Provide the (x, y) coordinate of the cell's center where the given text is located.  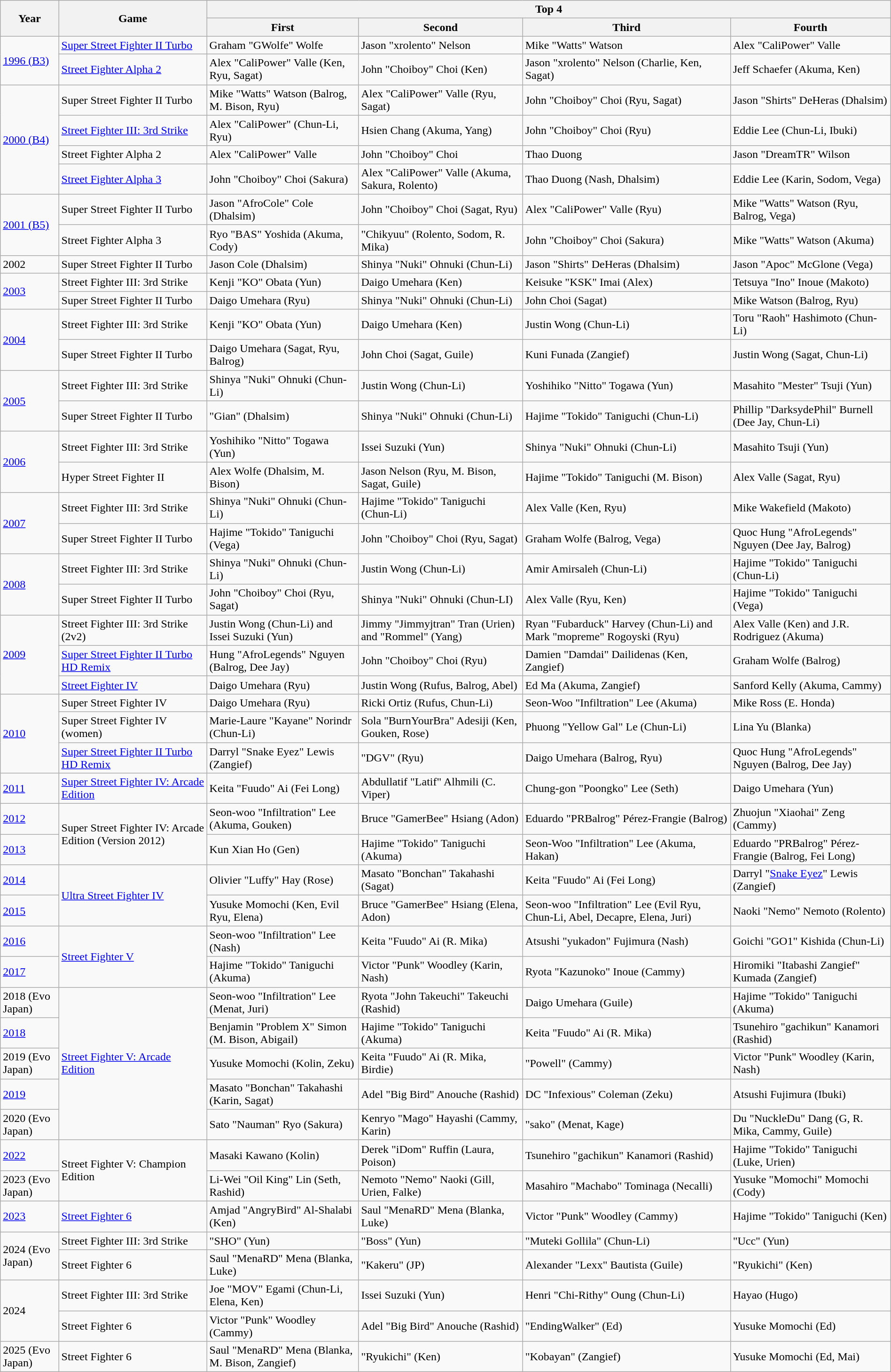
1996 (B3) (30, 60)
2022 (30, 1155)
Mike "Watts" Watson (Akuma) (810, 240)
2018 (Evo Japan) (30, 1002)
2007 (30, 523)
Street Fighter V: Arcade Edition (133, 1063)
2013 (30, 850)
"DGV" (Ryu) (441, 758)
Atsushi Fujimura (Ibuki) (810, 1094)
Seon-woo "Infiltration" Lee (Evil Ryu, Chun-Li, Abel, Decapre, Elena, Juri) (626, 911)
Alexander "Lexx" Bautista (Guile) (626, 1265)
Hyper Street Fighter II (133, 478)
2023 (30, 1216)
Super Street Fighter IV: Arcade Edition (133, 789)
First (283, 27)
Mike Wakefield (Makoto) (810, 508)
Jeff Schaefer (Akuma, Ken) (810, 70)
Naoki "Nemo" Nemoto (Rolento) (810, 911)
Alex "CaliPower" Valle (Ryu, Sagat) (441, 100)
Du "NuckleDu" Dang (G, R. Mika, Cammy, Guile) (810, 1124)
Third (626, 27)
2025 (Evo Japan) (30, 1356)
Jason "xrolento" Nelson (441, 45)
Seon-woo "Infiltration" Lee (Menat, Juri) (283, 1002)
Justin Wong (Chun-Li) and Issei Suzuki (Yun) (283, 630)
Masato "Bonchan" Takahashi (Karin, Sagat) (283, 1094)
Bruce "GamerBee" Hsiang (Elena, Adon) (441, 911)
Year (30, 18)
2015 (30, 911)
Daigo Umehara (Balrog, Ryu) (626, 758)
Quoc Hung "AfroLegends" Nguyen (Dee Jay, Balrog) (810, 539)
Street Fighter IV (133, 685)
Goichi "GO1" Kishida (Chun-Li) (810, 941)
Jason "Apoc" McGlone (Vega) (810, 264)
Hajime "Tokido" Taniguchi (Ken) (810, 1216)
"SHO" (Yun) (283, 1240)
Masaki Kawano (Kolin) (283, 1155)
John Choi (Sagat) (626, 300)
Super Street Fighter IV: Arcade Edition (Version 2012) (133, 834)
Alex Valle (Sagat, Ryu) (810, 478)
Quoc Hung "AfroLegends" Nguyen (Balrog, Dee Jay) (810, 758)
Yusuke Momochi (Ken, Evil Ryu, Elena) (283, 911)
Eduardo "PRBalrog" Pérez-Frangie (Balrog, Fei Long) (810, 850)
2000 (B4) (30, 139)
Eddie Lee (Chun-Li, Ibuki) (810, 131)
Phillip "DarksydePhil" Burnell (Dee Jay, Chun-Li) (810, 416)
"EndingWalker" (Ed) (626, 1326)
2005 (30, 401)
Nemoto "Nemo" Naoki (Gill, Urien, Falke) (441, 1185)
2002 (30, 264)
Alex "CaliPower" (Chun-Li, Ryu) (283, 131)
Jason "AfroCole" Cole (Dhalsim) (283, 210)
Second (441, 27)
Masahito "Mester" Tsuji (Yun) (810, 385)
Thao Duong (Nash, Dhalsim) (626, 179)
Mike Ross (E. Honda) (810, 703)
John Choi (Sagat, Guile) (441, 355)
Tetsuya "Ino" Inoue (Makoto) (810, 282)
Sola "BurnYourBra" Adesiji (Ken, Gouken, Rose) (441, 727)
Sato "Nauman" Ryo (Sakura) (283, 1124)
Justin Wong (Sagat, Chun-Li) (810, 355)
Li-Wei "Oil King" Lin (Seth, Rashid) (283, 1185)
Eddie Lee (Karin, Sodom, Vega) (810, 179)
2017 (30, 972)
Sanford Kelly (Akuma, Cammy) (810, 685)
Ryan "Fubarduck" Harvey (Chun-Li) and Mark "mopreme" Rogoyski (Ryu) (626, 630)
Daigo Umehara (Guile) (626, 1002)
Alex "CaliPower" Valle (Akuma, Sakura, Rolento) (441, 179)
Seon-woo "Infiltration" Lee (Nash) (283, 941)
Yusuke Momochi (Kolin, Zeku) (283, 1063)
Ricki Ortiz (Rufus, Chun-Li) (441, 703)
Atsushi "yukadon" Fujimura (Nash) (626, 941)
2020 (Evo Japan) (30, 1124)
Jason "DreamTR" Wilson (810, 155)
Mike "Watts" Watson (Balrog, M. Bison, Ryu) (283, 100)
Amjad "AngryBird" Al-Shalabi (Ken) (283, 1216)
Yusuke Momochi (Ed, Mai) (810, 1356)
"Kobayan" (Zangief) (626, 1356)
Benjamin "Problem X" Simon (M. Bison, Abigail) (283, 1033)
Yusuke Momochi (Ed) (810, 1326)
Graham "GWolfe" Wolfe (283, 45)
Street Fighter III: 3rd Strike (2v2) (133, 630)
Street Fighter V (133, 956)
2006 (30, 462)
2016 (30, 941)
Amir Amirsaleh (Chun-Li) (626, 569)
Ryota "John Takeuchi" Takeuchi (Rashid) (441, 1002)
Street Fighter V: Champion Edition (133, 1170)
2024 (Evo Japan) (30, 1256)
DC "Infexious" Coleman (Zeku) (626, 1094)
Hayao (Hugo) (810, 1295)
Saul "MenaRD" Mena (Blanka, M. Bison, Zangief) (283, 1356)
Chung-gon "Poongko" Lee (Seth) (626, 789)
Thao Duong (626, 155)
Keita "Fuudo" Ai (R. Mika, Birdie) (441, 1063)
Henri "Chi-Rithy" Oung (Chun-Li) (626, 1295)
2023 (Evo Japan) (30, 1185)
John "Choiboy" Choi (441, 155)
2004 (30, 340)
2008 (30, 584)
Mike "Watts" Watson (Ryu, Balrog, Vega) (810, 210)
Kuni Funada (Zangief) (626, 355)
John "Choiboy" Choi (Sagat, Ryu) (441, 210)
Justin Wong (Rufus, Balrog, Abel) (441, 685)
2003 (30, 291)
Alex "CaliPower" Valle (Ryu) (626, 210)
"Gian" (Dhalsim) (283, 416)
Hsien Chang (Akuma, Yang) (441, 131)
2014 (30, 880)
Super Street Fighter IV (women) (133, 727)
John "Choiboy" Choi (Ken) (441, 70)
Kun Xian Ho (Gen) (283, 850)
Lina Yu (Blanka) (810, 727)
2011 (30, 789)
Jimmy "Jimmyjtran" Tran (Urien) and "Rommel" (Yang) (441, 630)
Top 4 (549, 9)
Graham Wolfe (Balrog, Vega) (626, 539)
Damien "Damdai" Dailidenas (Ken, Zangief) (626, 661)
Yusuke "Momochi" Momochi (Cody) (810, 1185)
"Chikyuu" (Rolento, Sodom, R. Mika) (441, 240)
Joe "MOV" Egami (Chun-Li, Elena, Ken) (283, 1295)
Bruce "GamerBee" Hsiang (Adon) (441, 819)
Shinya "Nuki" Ohnuki (Chun-LI) (441, 600)
Ed Ma (Akuma, Zangief) (626, 685)
Phuong "Yellow Gal" Le (Chun-Li) (626, 727)
Zhuojun "Xiaohai" Zeng (Cammy) (810, 819)
2024 (30, 1311)
Derek "iDom" Ruffin (Laura, Poison) (441, 1155)
Super Street Fighter IV (133, 703)
2019 (30, 1094)
Alex Valle (Ken) and J.R. Rodriguez (Akuma) (810, 630)
Alex Valle (Ken, Ryu) (626, 508)
Ryo "BAS" Yoshida (Akuma, Cody) (283, 240)
"Powell" (Cammy) (626, 1063)
"sako" (Menat, Kage) (626, 1124)
2001 (B5) (30, 225)
2009 (30, 654)
Daigo Umehara (Yun) (810, 789)
Graham Wolfe (Balrog) (810, 661)
Jason "xrolento" Nelson (Charlie, Ken, Sagat) (626, 70)
Masato "Bonchan" Takahashi (Sagat) (441, 880)
Seon-woo "Infiltration" Lee (Akuma, Gouken) (283, 819)
Daigo Umehara (Sagat, Ryu, Balrog) (283, 355)
2012 (30, 819)
Alex "CaliPower" Valle (Ken, Ryu, Sagat) (283, 70)
Seon-Woo "Infiltration" Lee (Akuma, Hakan) (626, 850)
Ultra Street Fighter IV (133, 895)
2018 (30, 1033)
Jason Cole (Dhalsim) (283, 264)
Fourth (810, 27)
Game (133, 18)
"Ucc" (Yun) (810, 1240)
"Muteki Gollila" (Chun-Li) (626, 1240)
Kenryo "Mago" Hayashi (Cammy, Karin) (441, 1124)
Hajime "Tokido" Taniguchi (Luke, Urien) (810, 1155)
Hiromiki "Itabashi Zangief" Kumada (Zangief) (810, 972)
2010 (30, 733)
2019 (Evo Japan) (30, 1063)
Masahiro "Machabo" Tominaga (Necalli) (626, 1185)
Alex Valle (Ryu, Ken) (626, 600)
"Kakeru" (JP) (441, 1265)
Hung "AfroLegends" Nguyen (Balrog, Dee Jay) (283, 661)
Mike "Watts" Watson (626, 45)
Mike Watson (Balrog, Ryu) (810, 300)
Ryota "Kazunoko" Inoue (Cammy) (626, 972)
Jason Nelson (Ryu, M. Bison, Sagat, Guile) (441, 478)
Seon-Woo "Infiltration" Lee (Akuma) (626, 703)
Masahito Tsuji (Yun) (810, 447)
Alex Wolfe (Dhalsim, M. Bison) (283, 478)
Olivier "Luffy" Hay (Rose) (283, 880)
Hajime "Tokido" Taniguchi (M. Bison) (626, 478)
Abdullatif "Latif" Alhmili (C. Viper) (441, 789)
"Boss" (Yun) (441, 1240)
Toru "Raoh" Hashimoto (Chun-Li) (810, 324)
Keisuke "KSK" Imai (Alex) (626, 282)
Marie-Laure "Kayane" Norindr (Chun-Li) (283, 727)
Eduardo "PRBalrog" Pérez-Frangie (Balrog) (626, 819)
